Scan for the cell matching the given text and deliver its (x, y) coordinate at center. 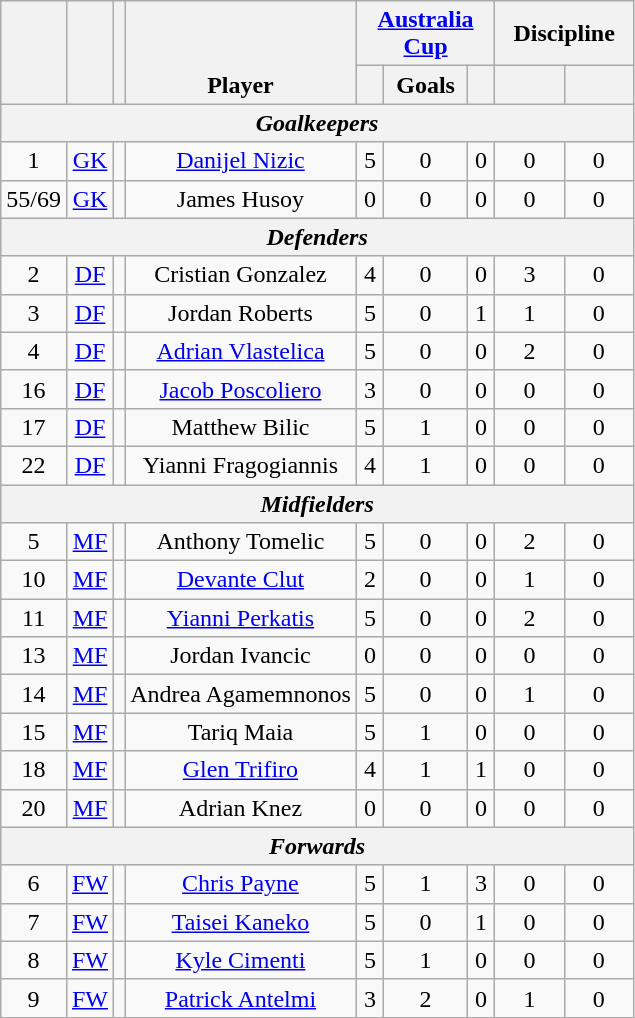
17 (34, 427)
Cristian Gonzalez (241, 275)
13 (34, 656)
Adrian Knez (241, 808)
Matthew Bilic (241, 427)
Goalkeepers (318, 123)
Discipline (564, 34)
7 (34, 922)
Adrian Vlastelica (241, 351)
14 (34, 694)
Jordan Ivancic (241, 656)
Player (241, 52)
Yianni Perkatis (241, 618)
Kyle Cimenti (241, 960)
Midfielders (318, 503)
10 (34, 580)
Anthony Tomelic (241, 542)
Danijel Nizic (241, 161)
Tariq Maia (241, 732)
Goals (426, 85)
20 (34, 808)
Glen Trifiro (241, 770)
Devante Clut (241, 580)
Defenders (318, 237)
8 (34, 960)
Yianni Fragogiannis (241, 465)
6 (34, 884)
22 (34, 465)
Andrea Agamemnonos (241, 694)
16 (34, 389)
Taisei Kaneko (241, 922)
Patrick Antelmi (241, 998)
15 (34, 732)
11 (34, 618)
55/69 (34, 199)
9 (34, 998)
James Husoy (241, 199)
Jacob Poscoliero (241, 389)
Jordan Roberts (241, 313)
Chris Payne (241, 884)
Forwards (318, 846)
Australia Cup (426, 34)
18 (34, 770)
